Provide the (X, Y) coordinate of the cell's center where the given text is located.  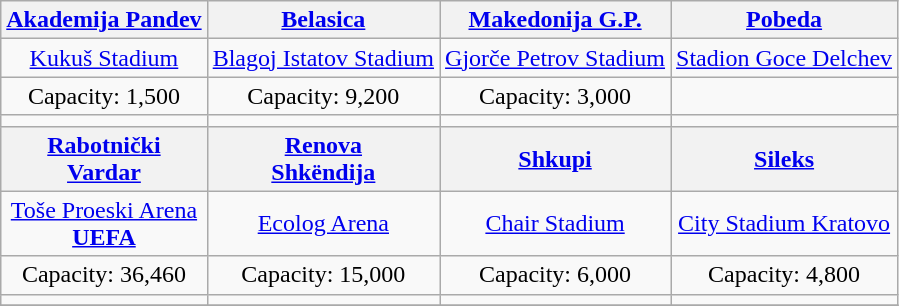
Gjorče Petrov Stadium (556, 58)
RenovaShkëndija (323, 158)
Capacity: 9,200 (323, 96)
Capacity: 36,460 (104, 275)
Pobeda (784, 20)
Akademija Pandev (104, 20)
Capacity: 6,000 (556, 275)
Toše Proeski Arena UEFA (104, 224)
Capacity: 15,000 (323, 275)
Ecolog Arena (323, 224)
RabotničkiVardar (104, 158)
Belasica (323, 20)
Capacity: 1,500 (104, 96)
Blagoj Istatov Stadium (323, 58)
Kukuš Stadium (104, 58)
Stadion Goce Delchev (784, 58)
Sileks (784, 158)
Capacity: 3,000 (556, 96)
Capacity: 4,800 (784, 275)
City Stadium Kratovo (784, 224)
Chair Stadium (556, 224)
Makedonija G.P. (556, 20)
Shkupi (556, 158)
